Find where the given text appears and provide that cell's center as [X, Y] coordinate. 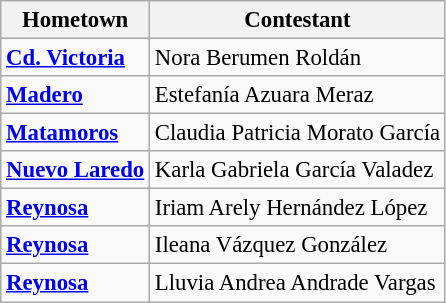
Ileana Vázquez González [298, 245]
Contestant [298, 20]
Matamoros [76, 133]
Estefanía Azuara Meraz [298, 95]
Karla Gabriela García Valadez [298, 170]
Madero [76, 95]
Iriam Arely Hernández López [298, 208]
Hometown [76, 20]
Nuevo Laredo [76, 170]
Lluvia Andrea Andrade Vargas [298, 283]
Nora Berumen Roldán [298, 58]
Claudia Patricia Morato García [298, 133]
Cd. Victoria [76, 58]
